Return the (X, Y) coordinate for the center point of the cell that contains the specified text.  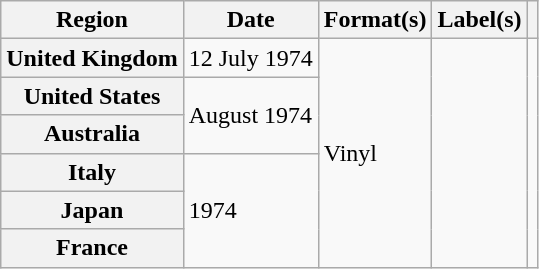
Australia (92, 134)
United States (92, 96)
United Kingdom (92, 58)
Italy (92, 172)
August 1974 (250, 115)
Format(s) (375, 20)
Region (92, 20)
Japan (92, 210)
12 July 1974 (250, 58)
France (92, 248)
Date (250, 20)
Label(s) (480, 20)
1974 (250, 210)
Vinyl (375, 153)
